Pinpoint the cell where the given text exists, returning its (x, y) midpoint coordinate. 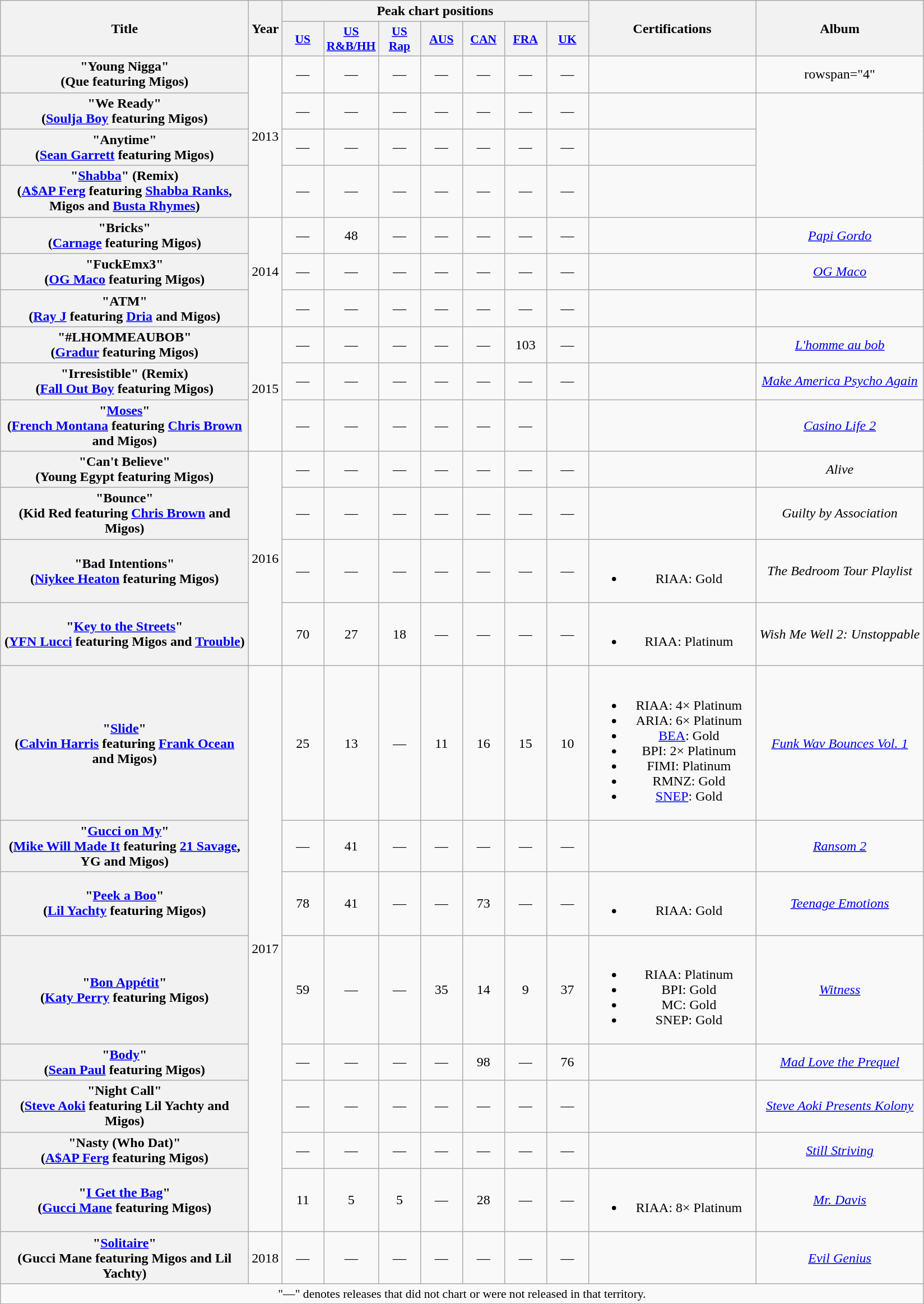
"Night Call"(Steve Aoki featuring Lil Yachty and Migos) (124, 1106)
2013 (266, 137)
Papi Gordo (839, 235)
"Can't Believe"(Young Egypt featuring Migos) (124, 470)
The Bedroom Tour Playlist (839, 571)
Year (266, 28)
28 (483, 1200)
"Moses"(French Montana featuring Chris Brown and Migos) (124, 425)
"Anytime"(Sean Garrett featuring Migos) (124, 147)
"ATM"(Ray J featuring Dria and Migos) (124, 308)
76 (567, 1062)
"Body"(Sean Paul featuring Migos) (124, 1062)
FRA (526, 39)
Alive (839, 470)
48 (351, 235)
UK (567, 39)
Title (124, 28)
RIAA: PlatinumBPI: GoldMC: GoldSNEP: Gold (672, 989)
13 (351, 743)
103 (526, 344)
"Bricks"(Carnage featuring Migos) (124, 235)
"Bad Intentions"(Niykee Heaton featuring Migos) (124, 571)
"Gucci on My"(Mike Will Made It featuring 21 Savage, YG and Migos) (124, 846)
2016 (266, 558)
"I Get the Bag"(Gucci Mane featuring Migos) (124, 1200)
CAN (483, 39)
2017 (266, 949)
27 (351, 635)
RIAA: 8× Platinum (672, 1200)
18 (399, 635)
2014 (266, 271)
Witness (839, 989)
Album (839, 28)
"#LHOMMEAUBOB"(Gradur featuring Migos) (124, 344)
"We Ready"(Soulja Boy featuring Migos) (124, 111)
OG Maco (839, 271)
RIAA: Platinum (672, 635)
"Bounce"(Kid Red featuring Chris Brown and Migos) (124, 514)
37 (567, 989)
AUS (442, 39)
Mr. Davis (839, 1200)
"FuckEmx3"(OG Maco featuring Migos) (124, 271)
Make America Psycho Again (839, 381)
Mad Love the Prequel (839, 1062)
70 (303, 635)
25 (303, 743)
"Peek a Boo"(Lil Yachty featuring Migos) (124, 904)
10 (567, 743)
L'homme au bob (839, 344)
Wish Me Well 2: Unstoppable (839, 635)
Ransom 2 (839, 846)
35 (442, 989)
98 (483, 1062)
"Shabba" (Remix)(A$AP Ferg featuring Shabba Ranks, Migos and Busta Rhymes) (124, 191)
14 (483, 989)
"Bon Appétit"(Katy Perry featuring Migos) (124, 989)
Funk Wav Bounces Vol. 1 (839, 743)
16 (483, 743)
2018 (266, 1257)
Certifications (672, 28)
rowspan="4" (839, 74)
Steve Aoki Presents Kolony (839, 1106)
US Rap (399, 39)
Guilty by Association (839, 514)
"Young Nigga"(Que featuring Migos) (124, 74)
Peak chart positions (435, 11)
"Key to the Streets"(YFN Lucci featuring Migos and Trouble) (124, 635)
Teenage Emotions (839, 904)
2015 (266, 389)
59 (303, 989)
"—" denotes releases that did not chart or were not released in that territory. (462, 1293)
RIAA: 4× PlatinumARIA: 6× PlatinumBEA: GoldBPI: 2× PlatinumFIMI: PlatinumRMNZ: GoldSNEP: Gold (672, 743)
"Solitaire"(Gucci Mane featuring Migos and Lil Yachty) (124, 1257)
"Nasty (Who Dat)"(A$AP Ferg featuring Migos) (124, 1150)
Evil Genius (839, 1257)
78 (303, 904)
Casino Life 2 (839, 425)
Still Striving (839, 1150)
15 (526, 743)
US (303, 39)
9 (526, 989)
73 (483, 904)
"Irresistible" (Remix)(Fall Out Boy featuring Migos) (124, 381)
"Slide"(Calvin Harris featuring Frank Ocean and Migos) (124, 743)
USR&B/HH (351, 39)
